Scan for the cell matching the given text and deliver its (x, y) coordinate at center. 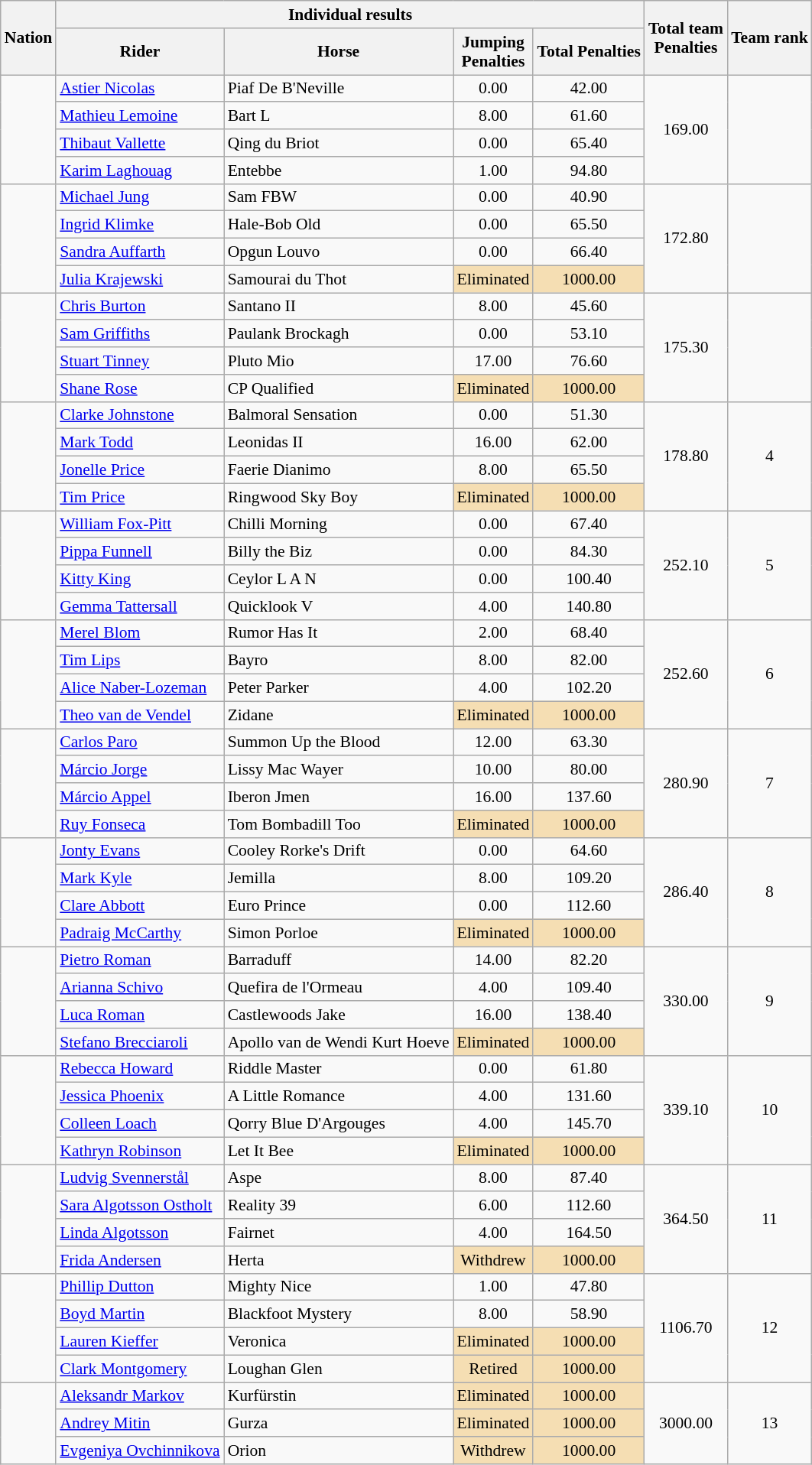
Clarke Johnstone (139, 415)
Bart L (339, 116)
A Little Romance (339, 1096)
Arianna Schivo (139, 988)
80.00 (589, 770)
Karim Laghouag (139, 171)
Balmoral Sensation (339, 415)
Carlos Paro (139, 742)
Gemma Tattersall (139, 606)
Shane Rose (139, 388)
94.80 (589, 171)
66.40 (589, 252)
Riddle Master (339, 1069)
64.60 (589, 851)
Pippa Funnell (139, 552)
Jumping Penalties (494, 52)
286.40 (686, 892)
Mark Kyle (139, 879)
7 (769, 783)
252.10 (686, 565)
42.00 (589, 89)
Qorry Blue D'Argouges (339, 1124)
Alice Naber-Lozeman (139, 688)
6 (769, 674)
Let It Bee (339, 1151)
Peter Parker (339, 688)
Qing du Briot (339, 143)
Billy the Biz (339, 552)
Márcio Appel (139, 797)
Andrey Mitin (139, 1424)
61.80 (589, 1069)
Iberon Jmen (339, 797)
Thibaut Vallette (139, 143)
14.00 (494, 960)
12.00 (494, 742)
Herta (339, 1260)
Clark Montgomery (139, 1369)
9 (769, 1001)
Quicklook V (339, 606)
102.20 (589, 688)
68.40 (589, 633)
Individual results (350, 15)
Cooley Rorke's Drift (339, 851)
47.80 (589, 1287)
109.40 (589, 988)
87.40 (589, 1178)
Fairnet (339, 1233)
11 (769, 1219)
109.20 (589, 879)
364.50 (686, 1219)
Jemilla (339, 879)
Ingrid Klimke (139, 225)
172.80 (686, 238)
Mighty Nice (339, 1287)
Summon Up the Blood (339, 742)
Tim Lips (139, 661)
Quefira de l'Ormeau (339, 988)
40.90 (589, 197)
Mathieu Lemoine (139, 116)
Stuart Tinney (139, 361)
Tim Price (139, 497)
Sandra Auffarth (139, 252)
53.10 (589, 334)
62.00 (589, 443)
Julia Krajewski (139, 279)
84.30 (589, 552)
Clare Abbott (139, 906)
Pietro Roman (139, 960)
Ludvig Svennerstål (139, 1178)
145.70 (589, 1124)
Michael Jung (139, 197)
8 (769, 892)
Luca Roman (139, 1015)
Hale-Bob Old (339, 225)
Total teamPenalties (686, 38)
Leonidas II (339, 443)
Sam Griffiths (139, 334)
Pluto Mio (339, 361)
Rumor Has It (339, 633)
Theo van de Vendel (139, 715)
61.60 (589, 116)
1106.70 (686, 1327)
Stefano Brecciaroli (139, 1042)
65.40 (589, 143)
Boyd Martin (139, 1314)
140.80 (589, 606)
Gurza (339, 1424)
Merel Blom (139, 633)
Jonelle Price (139, 470)
Horse (339, 52)
Veronica (339, 1342)
10.00 (494, 770)
45.60 (589, 307)
Jonty Evans (139, 851)
Lauren Kieffer (139, 1342)
76.60 (589, 361)
Paulank Brockagh (339, 334)
Tom Bombadill Too (339, 824)
252.60 (686, 674)
Ruy Fonseca (139, 824)
Euro Prince (339, 906)
Kitty King (139, 579)
Mark Todd (139, 443)
Rebecca Howard (139, 1069)
Evgeniya Ovchinnikova (139, 1450)
164.50 (589, 1233)
Aleksandr Markov (139, 1396)
58.90 (589, 1314)
169.00 (686, 129)
137.60 (589, 797)
Entebbe (339, 171)
Barraduff (339, 960)
Chilli Morning (339, 525)
Kathryn Robinson (139, 1151)
Jessica Phoenix (139, 1096)
4 (769, 456)
100.40 (589, 579)
Opgun Louvo (339, 252)
2.00 (494, 633)
Chris Burton (139, 307)
Frida Andersen (139, 1260)
138.40 (589, 1015)
Nation (28, 38)
Castlewoods Jake (339, 1015)
Apollo van de Wendi Kurt Hoeve (339, 1042)
Orion (339, 1450)
Faerie Dianimo (339, 470)
Colleen Loach (139, 1124)
Reality 39 (339, 1206)
67.40 (589, 525)
Blackfoot Mystery (339, 1314)
Ringwood Sky Boy (339, 497)
Piaf De B'Neville (339, 89)
Kurfürstin (339, 1396)
330.00 (686, 1001)
Retired (494, 1369)
Loughan Glen (339, 1369)
Total Penalties (589, 52)
Sam FBW (339, 197)
Bayro (339, 661)
3000.00 (686, 1424)
Zidane (339, 715)
51.30 (589, 415)
Team rank (769, 38)
Padraig McCarthy (139, 933)
175.30 (686, 347)
82.00 (589, 661)
Santano II (339, 307)
Simon Porloe (339, 933)
William Fox-Pitt (139, 525)
Sara Algotsson Ostholt (139, 1206)
131.60 (589, 1096)
Linda Algotsson (139, 1233)
178.80 (686, 456)
Ceylor L A N (339, 579)
CP Qualified (339, 388)
63.30 (589, 742)
Phillip Dutton (139, 1287)
Lissy Mac Wayer (339, 770)
339.10 (686, 1109)
82.20 (589, 960)
Samourai du Thot (339, 279)
Márcio Jorge (139, 770)
13 (769, 1424)
10 (769, 1109)
12 (769, 1327)
Rider (139, 52)
Astier Nicolas (139, 89)
6.00 (494, 1206)
5 (769, 565)
280.90 (686, 783)
Aspe (339, 1178)
17.00 (494, 361)
